Extract the (x, y) coordinate from the center of the cell holding the provided text.  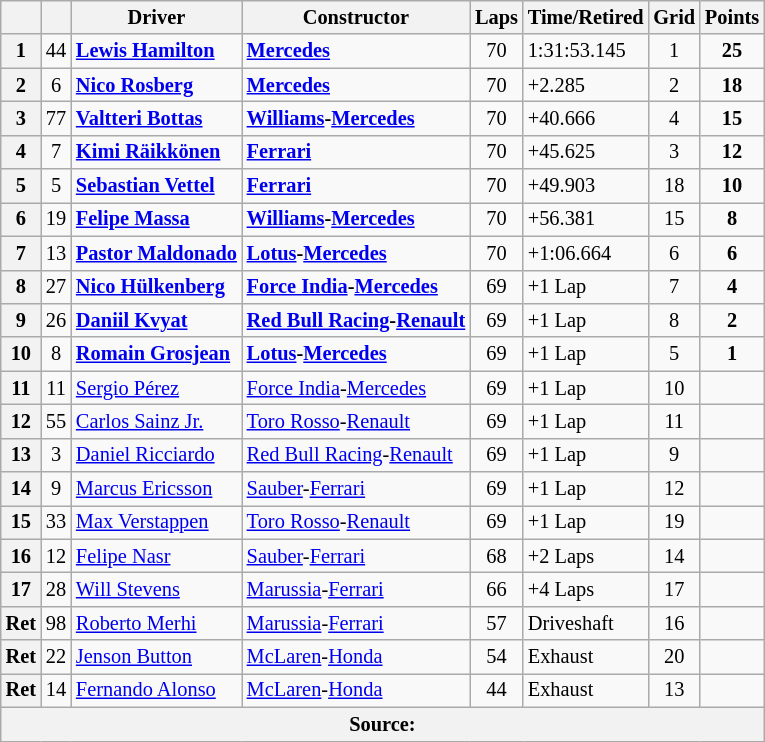
Felipe Massa (156, 219)
27 (56, 287)
Fernando Alonso (156, 690)
Carlos Sainz Jr. (156, 421)
Romain Grosjean (156, 354)
Source: (382, 724)
Marcus Ericsson (156, 489)
Nico Hülkenberg (156, 287)
Will Stevens (156, 589)
55 (56, 421)
+2 Laps (586, 556)
Lewis Hamilton (156, 51)
Grid (674, 17)
Laps (496, 17)
+49.903 (586, 186)
98 (56, 623)
22 (56, 657)
Pastor Maldonado (156, 253)
Sergio Pérez (156, 388)
Roberto Merhi (156, 623)
Daniel Ricciardo (156, 455)
33 (56, 522)
Driveshaft (586, 623)
Jenson Button (156, 657)
+4 Laps (586, 589)
57 (496, 623)
Nico Rosberg (156, 85)
+45.625 (586, 152)
77 (56, 118)
Valtteri Bottas (156, 118)
Points (732, 17)
26 (56, 320)
Driver (156, 17)
Max Verstappen (156, 522)
66 (496, 589)
28 (56, 589)
54 (496, 657)
Sebastian Vettel (156, 186)
68 (496, 556)
Time/Retired (586, 17)
25 (732, 51)
Daniil Kvyat (156, 320)
+56.381 (586, 219)
Kimi Räikkönen (156, 152)
+40.666 (586, 118)
20 (674, 657)
+2.285 (586, 85)
Constructor (356, 17)
Felipe Nasr (156, 556)
+1:06.664 (586, 253)
1:31:53.145 (586, 51)
